Determine the (x, y) coordinate at the center of the cell enclosing the given text.  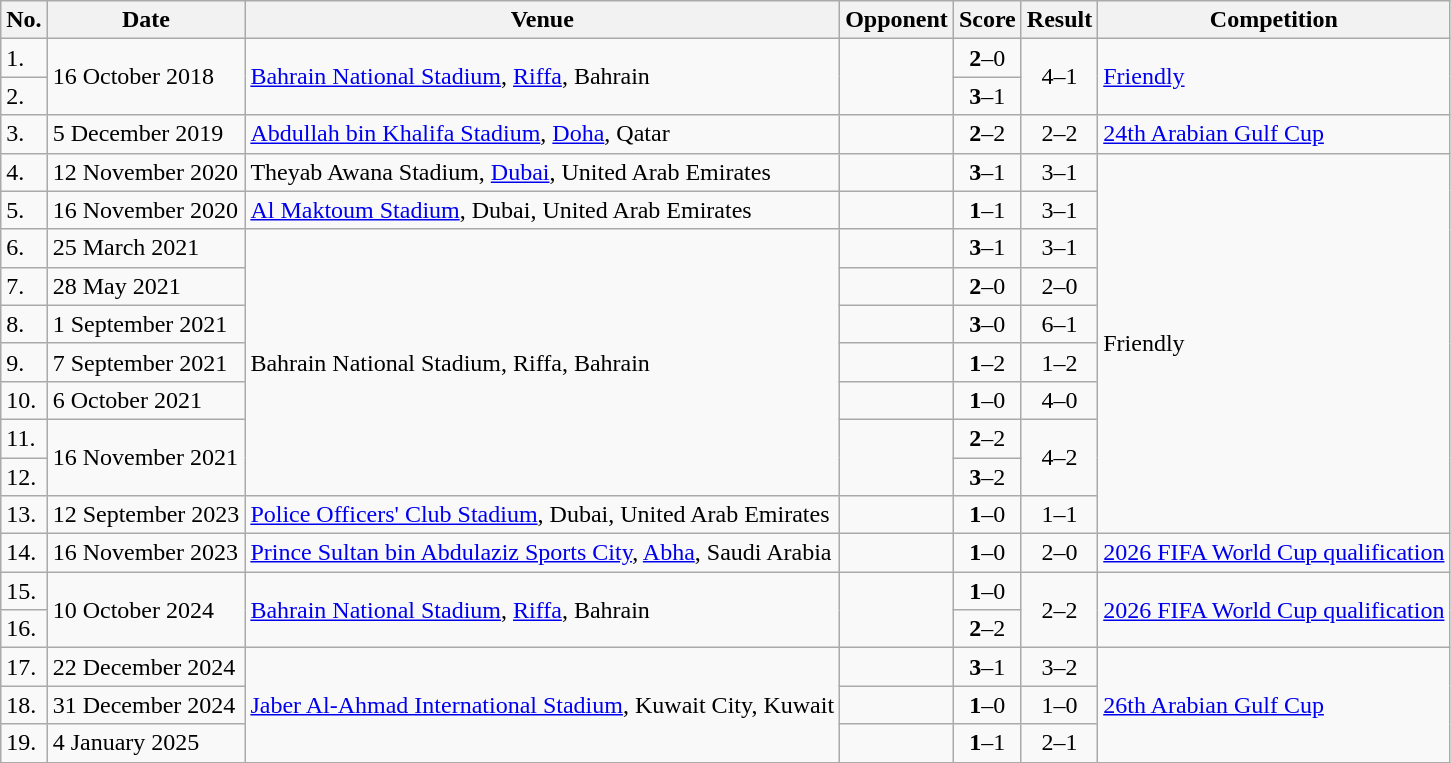
Competition (1274, 20)
5 December 2019 (146, 134)
31 December 2024 (146, 705)
13. (24, 515)
6 October 2021 (146, 400)
12 September 2023 (146, 515)
No. (24, 20)
28 May 2021 (146, 286)
1 September 2021 (146, 324)
16 November 2023 (146, 553)
4. (24, 172)
10. (24, 400)
26th Arabian Gulf Cup (1274, 705)
4–0 (1059, 400)
22 December 2024 (146, 667)
24th Arabian Gulf Cup (1274, 134)
1. (24, 58)
12 November 2020 (146, 172)
Jaber Al-Ahmad International Stadium, Kuwait City, Kuwait (542, 705)
9. (24, 362)
16 November 2021 (146, 457)
11. (24, 438)
7 September 2021 (146, 362)
5. (24, 210)
4–2 (1059, 457)
Al Maktoum Stadium, Dubai, United Arab Emirates (542, 210)
15. (24, 591)
4 January 2025 (146, 743)
Theyab Awana Stadium, Dubai, United Arab Emirates (542, 172)
10 October 2024 (146, 610)
2–1 (1059, 743)
3–0 (987, 324)
8. (24, 324)
7. (24, 286)
Result (1059, 20)
14. (24, 553)
3. (24, 134)
Opponent (897, 20)
18. (24, 705)
16. (24, 629)
25 March 2021 (146, 248)
19. (24, 743)
Score (987, 20)
16 October 2018 (146, 77)
Abdullah bin Khalifa Stadium, Doha, Qatar (542, 134)
12. (24, 477)
4–1 (1059, 77)
16 November 2020 (146, 210)
6–1 (1059, 324)
17. (24, 667)
Prince Sultan bin Abdulaziz Sports City, Abha, Saudi Arabia (542, 553)
6. (24, 248)
Date (146, 20)
Venue (542, 20)
2. (24, 96)
Police Officers' Club Stadium, Dubai, United Arab Emirates (542, 515)
